Pinpoint the cell where the given text exists, returning its (X, Y) midpoint coordinate. 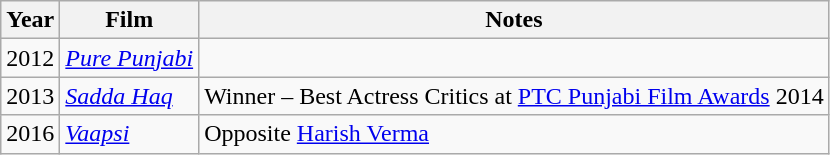
Opposite Harish Verma (514, 134)
2013 (30, 96)
2012 (30, 58)
Pure Punjabi (130, 58)
Film (130, 20)
Sadda Haq (130, 96)
Year (30, 20)
2016 (30, 134)
Vaapsi (130, 134)
Winner – Best Actress Critics at PTC Punjabi Film Awards 2014 (514, 96)
Notes (514, 20)
